Find where the given text appears and provide that cell's center as [x, y] coordinate. 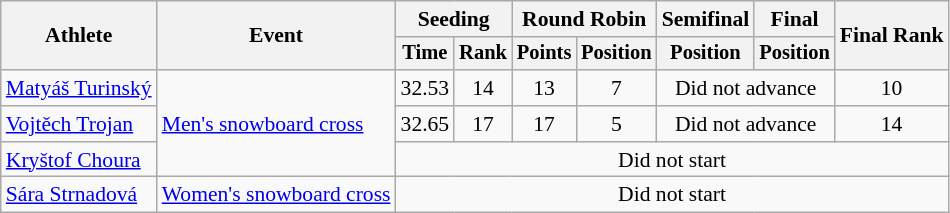
Athlete [79, 36]
32.53 [426, 88]
Round Robin [584, 19]
5 [616, 124]
Event [276, 36]
Points [544, 54]
32.65 [426, 124]
10 [892, 88]
Women's snowboard cross [276, 195]
Seeding [454, 19]
Matyáš Turinský [79, 88]
Final [794, 19]
Kryštof Choura [79, 160]
Men's snowboard cross [276, 124]
13 [544, 88]
Final Rank [892, 36]
Semifinal [706, 19]
Sára Strnadová [79, 195]
Rank [483, 54]
Vojtěch Trojan [79, 124]
Time [426, 54]
7 [616, 88]
